Capture the cell that displays the provided text and extract its [x, y] central coordinate. 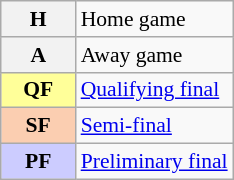
Preliminary final [154, 162]
SF [38, 126]
PF [38, 162]
Qualifying final [154, 90]
Home game [154, 19]
Semi-final [154, 126]
H [38, 19]
QF [38, 90]
Away game [154, 55]
A [38, 55]
